Find where the given text appears and provide that cell's center as (X, Y) coordinate. 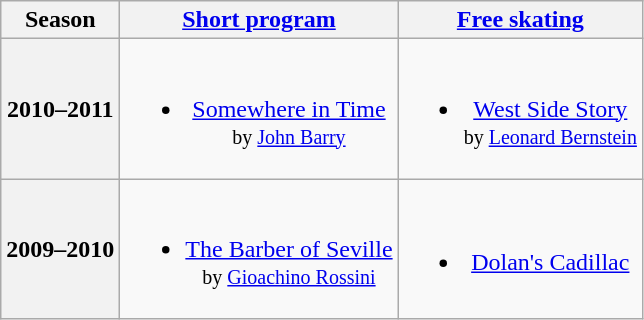
Short program (259, 20)
Free skating (520, 20)
2009–2010 (60, 249)
Season (60, 20)
The Barber of Seville by Gioachino Rossini (259, 249)
West Side Story by Leonard Bernstein (520, 109)
2010–2011 (60, 109)
Dolan's Cadillac (520, 249)
Somewhere in Time by John Barry (259, 109)
